Determine the (x, y) coordinate at the center of the cell enclosing the given text.  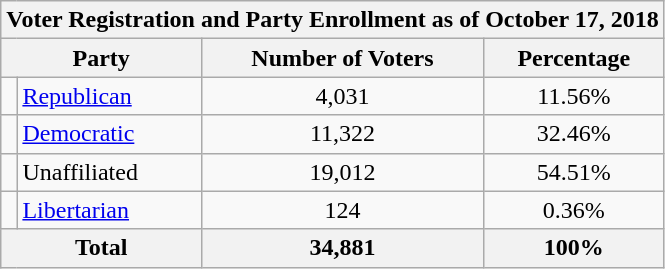
Percentage (574, 58)
54.51% (574, 172)
34,881 (343, 248)
Republican (110, 96)
Number of Voters (343, 58)
0.36% (574, 210)
19,012 (343, 172)
Libertarian (110, 210)
Party (102, 58)
Total (102, 248)
4,031 (343, 96)
124 (343, 210)
11.56% (574, 96)
100% (574, 248)
Unaffiliated (110, 172)
Voter Registration and Party Enrollment as of October 17, 2018 (332, 20)
32.46% (574, 134)
11,322 (343, 134)
Democratic (110, 134)
